Locate the cell with the specified text and output its [x, y] center coordinate. 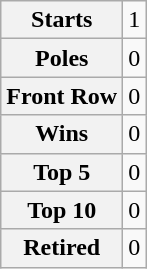
Top 10 [62, 210]
Retired [62, 248]
Poles [62, 58]
Starts [62, 20]
Top 5 [62, 172]
Wins [62, 134]
Front Row [62, 96]
1 [134, 20]
